Provide the (X, Y) coordinate of the cell's center where the given text is located.  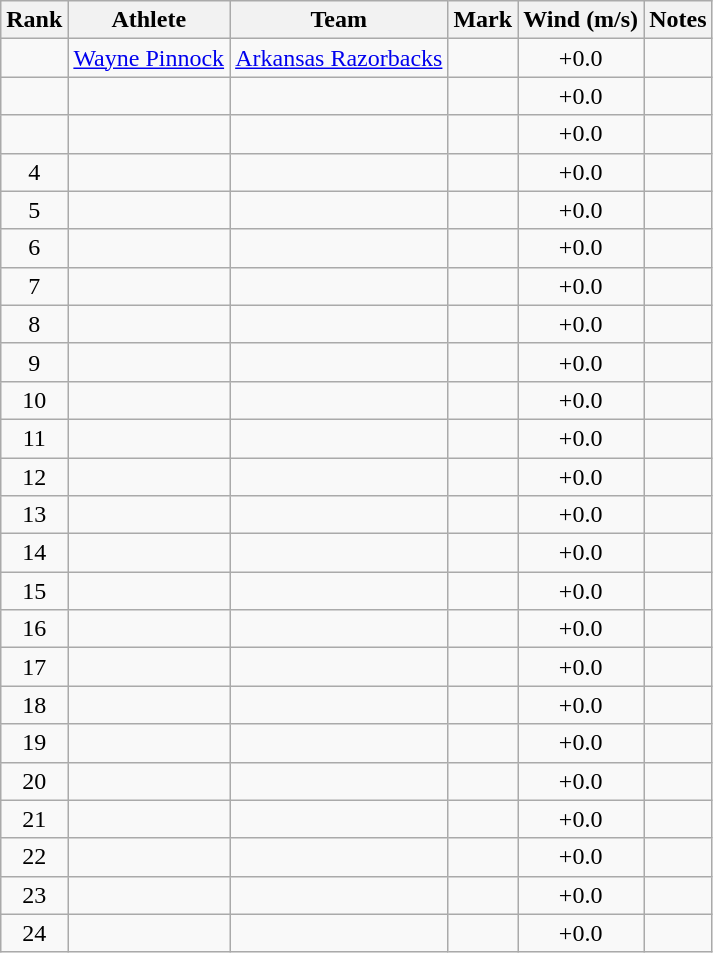
Team (339, 20)
10 (34, 400)
14 (34, 553)
9 (34, 362)
24 (34, 933)
11 (34, 438)
19 (34, 743)
17 (34, 667)
21 (34, 819)
16 (34, 629)
Arkansas Razorbacks (339, 58)
Rank (34, 20)
Mark (483, 20)
6 (34, 248)
8 (34, 324)
18 (34, 705)
Wind (m/s) (581, 20)
13 (34, 515)
20 (34, 781)
5 (34, 210)
Wayne Pinnock (149, 58)
23 (34, 895)
4 (34, 172)
7 (34, 286)
Athlete (149, 20)
15 (34, 591)
22 (34, 857)
Notes (678, 20)
12 (34, 477)
